Find where the given text appears and provide that cell's center as (x, y) coordinate. 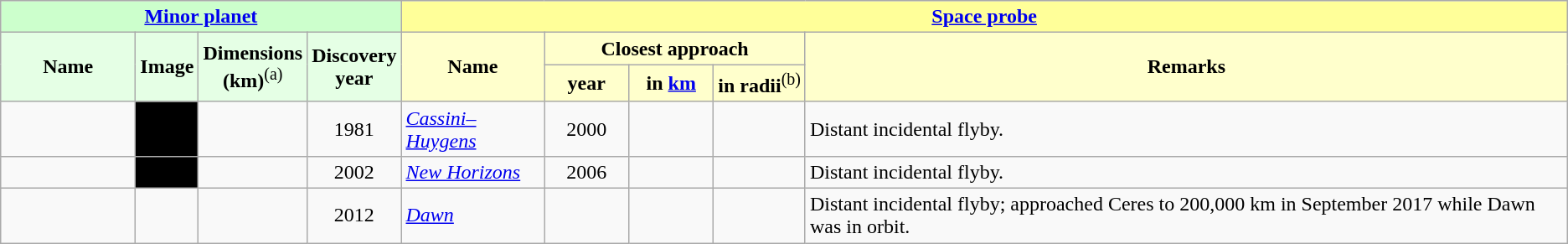
Closest approach (675, 49)
2012 (354, 216)
Image (168, 67)
2000 (586, 129)
Dawn (472, 216)
2006 (586, 172)
Distant incidental flyby; approached Ceres to 200,000 km in September 2017 while Dawn was in orbit. (1186, 216)
Discoveryyear (354, 67)
New Horizons (472, 172)
year (586, 84)
Minor planet (201, 17)
Remarks (1186, 67)
1981 (354, 129)
Cassini–Huygens (472, 129)
in radii(b) (760, 84)
2002 (354, 172)
Dimensions(km)(a) (253, 67)
Space probe (984, 17)
in km (672, 84)
